From the cell containing the given text, extract its center point as (x, y) coordinate. 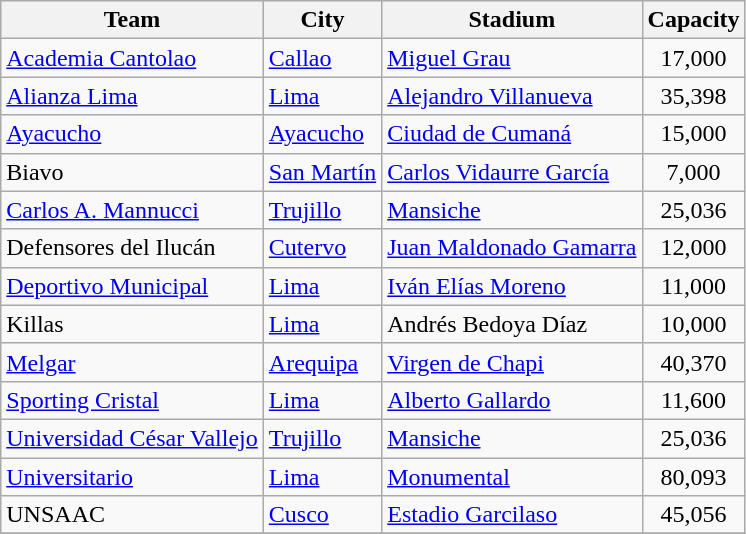
Juan Maldonado Gamarra (512, 248)
Universitario (132, 477)
Alianza Lima (132, 96)
City (322, 20)
Sporting Cristal (132, 400)
11,000 (694, 286)
Virgen de Chapi (512, 362)
11,600 (694, 400)
Capacity (694, 20)
Stadium (512, 20)
Callao (322, 58)
Carlos Vidaurre García (512, 172)
10,000 (694, 324)
Deportivo Municipal (132, 286)
17,000 (694, 58)
Andrés Bedoya Díaz (512, 324)
80,093 (694, 477)
Cusco (322, 515)
Cutervo (322, 248)
Monumental (512, 477)
7,000 (694, 172)
Killas (132, 324)
Alejandro Villanueva (512, 96)
Carlos A. Mannucci (132, 210)
45,056 (694, 515)
San Martín (322, 172)
15,000 (694, 134)
Defensores del Ilucán (132, 248)
Estadio Garcilaso (512, 515)
Academia Cantolao (132, 58)
Universidad César Vallejo (132, 438)
Biavo (132, 172)
35,398 (694, 96)
Iván Elías Moreno (512, 286)
40,370 (694, 362)
Melgar (132, 362)
Team (132, 20)
UNSAAC (132, 515)
Arequipa (322, 362)
Alberto Gallardo (512, 400)
Miguel Grau (512, 58)
Ciudad de Cumaná (512, 134)
12,000 (694, 248)
